Capture the cell that displays the provided text and extract its (x, y) central coordinate. 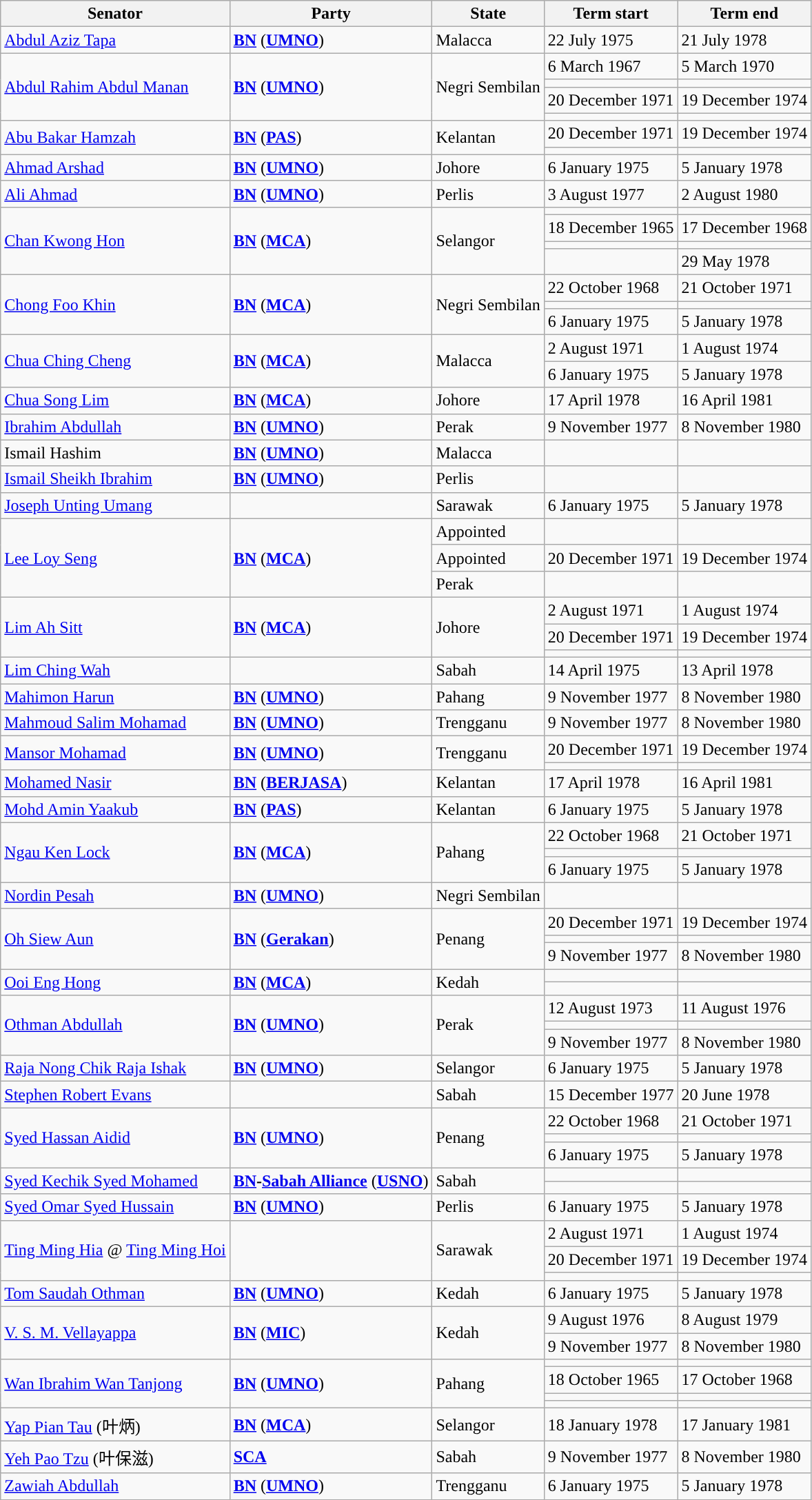
18 January 1978 (611, 1424)
Abu Bakar Hamzah (115, 138)
Syed Kechik Syed Mohamed (115, 1181)
Ooi Eng Hong (115, 982)
Mahmoud Salim Mohamad (115, 723)
Ting Ming Hia @ Ting Ming Hoi (115, 1250)
Lee Loy Seng (115, 558)
Mohd Amin Yaakub (115, 809)
8 August 1979 (744, 1319)
12 August 1973 (611, 1009)
18 October 1965 (611, 1380)
21 July 1978 (744, 40)
Lim Ching Wah (115, 671)
Yap Pian Tau (叶炳) (115, 1424)
Chong Foo Khin (115, 305)
BN (Gerakan) (331, 939)
State (488, 14)
Senator (115, 14)
14 April 1975 (611, 671)
V. S. M. Vellayappa (115, 1332)
Wan Ibrahim Wan Tanjong (115, 1384)
Chan Kwong Hon (115, 241)
Chua Ching Cheng (115, 361)
17 December 1968 (744, 227)
17 October 1968 (744, 1380)
BN (BERJASA) (331, 783)
18 December 1965 (611, 227)
Nordin Pesah (115, 895)
Joseph Unting Umang (115, 505)
13 April 1978 (744, 671)
Stephen Robert Evans (115, 1095)
6 March 1967 (611, 66)
SCA (331, 1457)
Ngau Ken Lock (115, 852)
Oh Siew Aun (115, 939)
11 August 1976 (744, 1009)
9 August 1976 (611, 1319)
Ismail Hashim (115, 453)
Syed Hassan Aidid (115, 1137)
BN (MIC) (331, 1332)
15 December 1977 (611, 1095)
Mansor Mohamad (115, 753)
Term start (611, 14)
BN-Sabah Alliance (USNO) (331, 1181)
Yeh Pao Tzu (叶保滋) (115, 1457)
Othman Abdullah (115, 1026)
Syed Omar Syed Hussain (115, 1207)
Zawiah Abdullah (115, 1486)
Ibrahim Abdullah (115, 427)
Ismail Sheikh Ibrahim (115, 479)
22 July 1975 (611, 40)
2 August 1980 (744, 194)
Lim Ah Sitt (115, 627)
17 January 1981 (744, 1424)
20 June 1978 (744, 1095)
29 May 1978 (744, 262)
Raja Nong Chik Raja Ishak (115, 1068)
5 March 1970 (744, 66)
Term end (744, 14)
Ali Ahmad (115, 194)
Chua Song Lim (115, 401)
Ahmad Arshad (115, 168)
Tom Saudah Othman (115, 1293)
Mahimon Harun (115, 697)
Party (331, 14)
Abdul Rahim Abdul Manan (115, 87)
Mohamed Nasir (115, 783)
Abdul Aziz Tapa (115, 40)
3 August 1977 (611, 194)
